Extract the [X, Y] coordinate from the center of the cell holding the provided text.  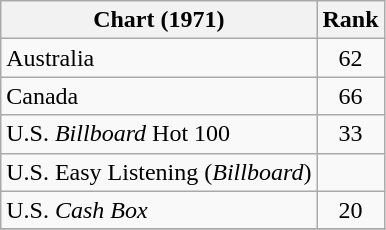
U.S. Billboard Hot 100 [159, 134]
Chart (1971) [159, 20]
Rank [350, 20]
33 [350, 134]
20 [350, 210]
Australia [159, 58]
U.S. Cash Box [159, 210]
66 [350, 96]
62 [350, 58]
Canada [159, 96]
U.S. Easy Listening (Billboard) [159, 172]
